Determine the [X, Y] coordinate at the center of the cell enclosing the given text.  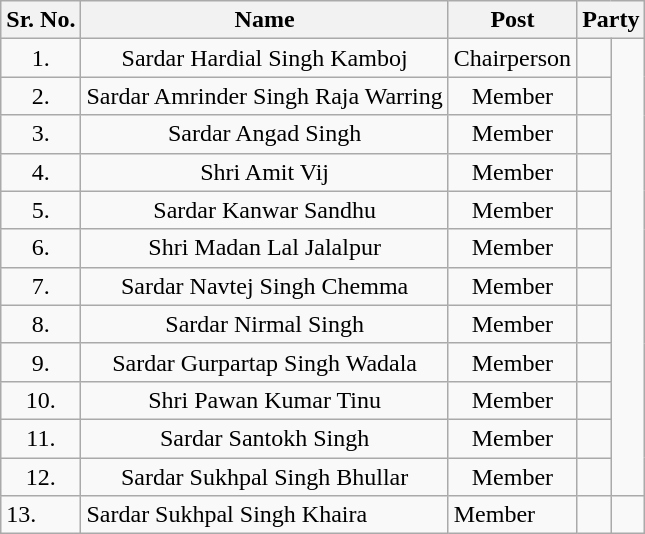
8. [41, 324]
Sardar Angad Singh [264, 134]
Sardar Nirmal Singh [264, 324]
Sardar Navtej Singh Chemma [264, 286]
5. [41, 210]
Post [512, 20]
4. [41, 172]
Sardar Sukhpal Singh Bhullar [264, 477]
Party [611, 20]
Name [264, 20]
11. [41, 438]
6. [41, 248]
3. [41, 134]
7. [41, 286]
1. [41, 58]
Sardar Santokh Singh [264, 438]
Sardar Sukhpal Singh Khaira [264, 515]
Sardar Gurpartap Singh Wadala [264, 362]
10. [41, 400]
Shri Madan Lal Jalalpur [264, 248]
Sr. No. [41, 20]
13. [41, 515]
Shri Pawan Kumar Tinu [264, 400]
Shri Amit Vij [264, 172]
Sardar Hardial Singh Kamboj [264, 58]
2. [41, 96]
Sardar Kanwar Sandhu [264, 210]
Sardar Amrinder Singh Raja Warring [264, 96]
12. [41, 477]
9. [41, 362]
Chairperson [512, 58]
